Pinpoint the cell where the given text exists, returning its [x, y] midpoint coordinate. 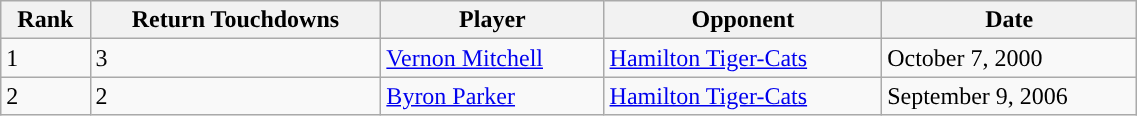
Byron Parker [492, 96]
3 [236, 58]
Vernon Mitchell [492, 58]
Player [492, 20]
Date [1010, 20]
Return Touchdowns [236, 20]
October 7, 2000 [1010, 58]
1 [46, 58]
September 9, 2006 [1010, 96]
Rank [46, 20]
Opponent [743, 20]
